Scan for the cell matching the given text and deliver its [X, Y] coordinate at center. 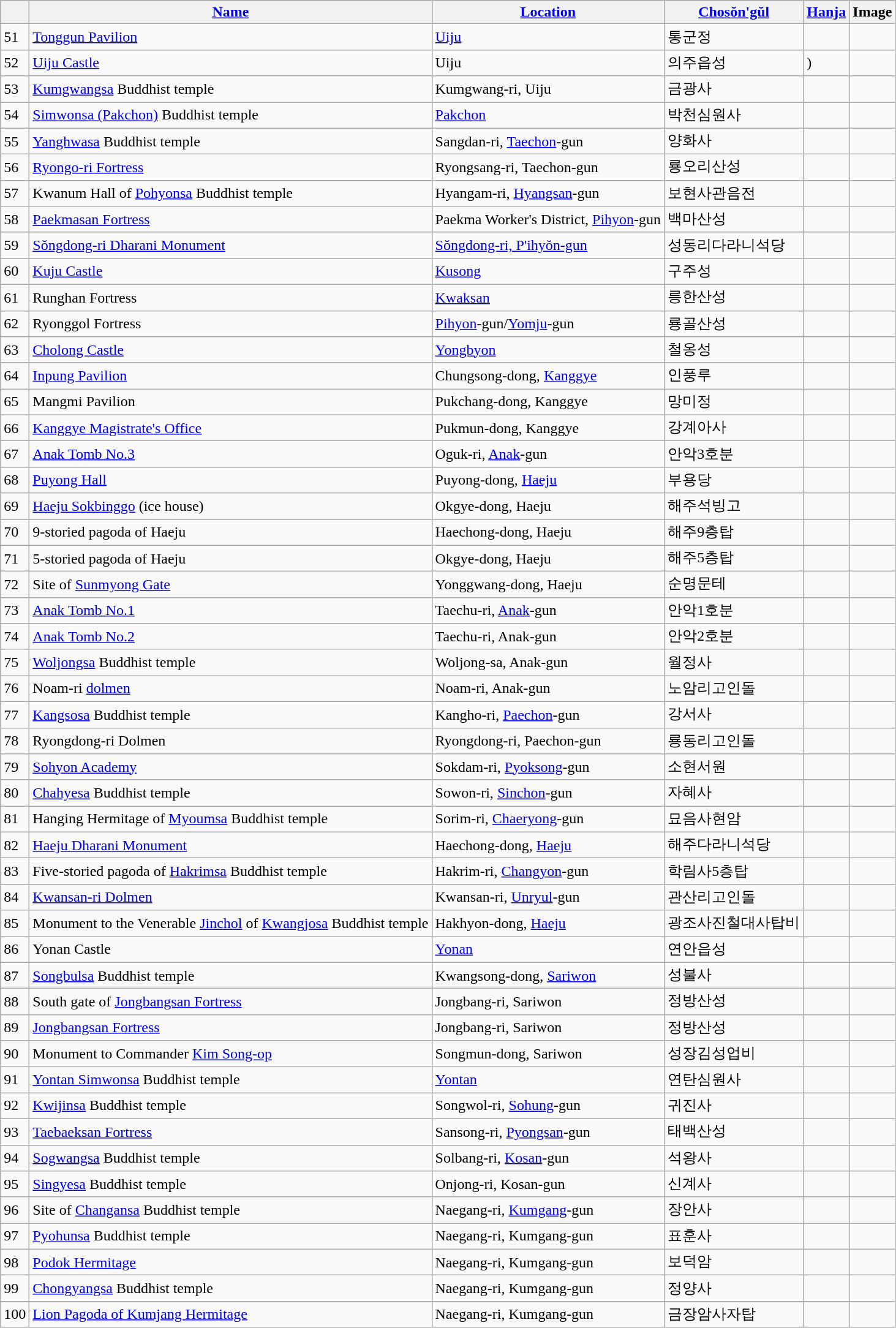
61 [15, 298]
해주석빙고 [734, 506]
Hanja [827, 12]
Uiju Castle [230, 62]
강계아사 [734, 428]
65 [15, 402]
62 [15, 323]
Puyong-dong, Haeju [548, 480]
안악3호분 [734, 455]
Chungsong-dong, Kanggye [548, 376]
Pyohunsa Buddhist temple [230, 1236]
52 [15, 62]
58 [15, 219]
룡오리산성 [734, 168]
Puyong Hall [230, 480]
82 [15, 845]
Five-storied pagoda of Hakrimsa Buddhist temple [230, 871]
Pukmun-dong, Kanggye [548, 428]
정양사 [734, 1289]
해주5층탑 [734, 559]
Oguk-ri, Anak-gun [548, 455]
망미정 [734, 402]
64 [15, 376]
Noam-ri, Anak-gun [548, 689]
룡동리고인돌 [734, 741]
Chosŏn'gŭl [734, 12]
성불사 [734, 975]
Kwijinsa Buddhist temple [230, 1106]
Taebaeksan Fortress [230, 1132]
97 [15, 1236]
Woljong-sa, Anak-gun [548, 663]
Sansong-ri, Pyongsan-gun [548, 1132]
Chongyangsa Buddhist temple [230, 1289]
93 [15, 1132]
75 [15, 663]
Pihyon-gun/Yomju-gun [548, 323]
74 [15, 637]
소현서원 [734, 767]
안악1호분 [734, 610]
80 [15, 793]
Yontan Simwonsa Buddhist temple [230, 1079]
Yonggwang-dong, Haeju [548, 584]
55 [15, 141]
Ryongdong-ri Dolmen [230, 741]
Ryongdong-ri, Paechon-gun [548, 741]
인풍루 [734, 376]
Kwansan-ri Dolmen [230, 897]
양화사 [734, 141]
Songbulsa Buddhist temple [230, 975]
Haeju Sokbinggo (ice house) [230, 506]
Site of Sunmyong Gate [230, 584]
장안사 [734, 1210]
통군정 [734, 37]
79 [15, 767]
Woljongsa Buddhist temple [230, 663]
의주읍성 [734, 62]
성장김성업비 [734, 1054]
83 [15, 871]
광조사진철대사탑비 [734, 924]
57 [15, 194]
96 [15, 1210]
73 [15, 610]
59 [15, 245]
Monument to Commander Kim Song-op [230, 1054]
89 [15, 1028]
Yontan [548, 1079]
71 [15, 559]
94 [15, 1158]
Hyangam-ri, Hyangsan-gun [548, 194]
Yonan Castle [230, 949]
68 [15, 480]
해주다라니석당 [734, 845]
Ryongo-ri Fortress [230, 168]
Tonggun Pavilion [230, 37]
표훈사 [734, 1236]
Monument to the Venerable Jinchol of Kwangjosa Buddhist temple [230, 924]
56 [15, 168]
백마산성 [734, 219]
Songwol-ri, Sohung-gun [548, 1106]
학림사5층탑 [734, 871]
Anak Tomb No.1 [230, 610]
60 [15, 272]
Name [230, 12]
78 [15, 741]
Sorim-ri, Chaeryong-gun [548, 820]
석왕사 [734, 1158]
) [827, 62]
85 [15, 924]
53 [15, 89]
Jongbangsan Fortress [230, 1028]
95 [15, 1185]
Simwonsa (Pakchon) Buddhist temple [230, 115]
Anak Tomb No.2 [230, 637]
Location [548, 12]
보덕암 [734, 1262]
월정사 [734, 663]
보현사관음전 [734, 194]
Kumgwang-ri, Uiju [548, 89]
룡골산성 [734, 323]
신계사 [734, 1185]
박천심원사 [734, 115]
Kwangsong-dong, Sariwon [548, 975]
98 [15, 1262]
51 [15, 37]
강서사 [734, 714]
Hanging Hermitage of Myoumsa Buddhist temple [230, 820]
Yonan [548, 949]
Noam-ri dolmen [230, 689]
Singyesa Buddhist temple [230, 1185]
Hakrim-ri, Changyon-gun [548, 871]
Chahyesa Buddhist temple [230, 793]
91 [15, 1079]
Yanghwasa Buddhist temple [230, 141]
Kangsosa Buddhist temple [230, 714]
66 [15, 428]
묘음사현암 [734, 820]
Kanggye Magistrate's Office [230, 428]
Kuju Castle [230, 272]
Sangdan-ri, Taechon-gun [548, 141]
Hakhyon-dong, Haeju [548, 924]
70 [15, 533]
5-storied pagoda of Haeju [230, 559]
순명문테 [734, 584]
Kwaksan [548, 298]
Inpung Pavilion [230, 376]
Pukchang-dong, Kanggye [548, 402]
Lion Pagoda of Kumjang Hermitage [230, 1315]
54 [15, 115]
금광사 [734, 89]
Solbang-ri, Kosan-gun [548, 1158]
99 [15, 1289]
Kwanum Hall of Pohyonsa Buddhist temple [230, 194]
Sŏngdong-ri, P'ihyŏn-gun [548, 245]
Cholong Castle [230, 350]
67 [15, 455]
Site of Changansa Buddhist temple [230, 1210]
Ryonggol Fortress [230, 323]
Kwansan-ri, Unryul-gun [548, 897]
South gate of Jongbangsan Fortress [230, 1002]
릉한산성 [734, 298]
87 [15, 975]
Yongbyon [548, 350]
Haeju Dharani Monument [230, 845]
77 [15, 714]
Image [872, 12]
Kangho-ri, Paechon-gun [548, 714]
연탄심원사 [734, 1079]
Podok Hermitage [230, 1262]
자혜사 [734, 793]
72 [15, 584]
Sogwangsa Buddhist temple [230, 1158]
63 [15, 350]
100 [15, 1315]
Anak Tomb No.3 [230, 455]
노암리고인돌 [734, 689]
76 [15, 689]
81 [15, 820]
해주9층탑 [734, 533]
철옹성 [734, 350]
Mangmi Pavilion [230, 402]
귀진사 [734, 1106]
Onjong-ri, Kosan-gun [548, 1185]
Sowon-ri, Sinchon-gun [548, 793]
Runghan Fortress [230, 298]
Songmun-dong, Sariwon [548, 1054]
84 [15, 897]
Kumgwangsa Buddhist temple [230, 89]
Pakchon [548, 115]
Ryongsang-ri, Taechon-gun [548, 168]
금장암사자탑 [734, 1315]
Sokdam-ri, Pyoksong-gun [548, 767]
69 [15, 506]
9-storied pagoda of Haeju [230, 533]
Paekmasan Fortress [230, 219]
연안읍성 [734, 949]
성동리다라니석당 [734, 245]
Kusong [548, 272]
안악2호분 [734, 637]
92 [15, 1106]
Sŏngdong-ri Dharani Monument [230, 245]
부용당 [734, 480]
90 [15, 1054]
구주성 [734, 272]
Sohyon Academy [230, 767]
태백산성 [734, 1132]
Paekma Worker's District, Pihyon-gun [548, 219]
88 [15, 1002]
관산리고인돌 [734, 897]
86 [15, 949]
